Determine the [x, y] coordinate at the center of the cell enclosing the given text.  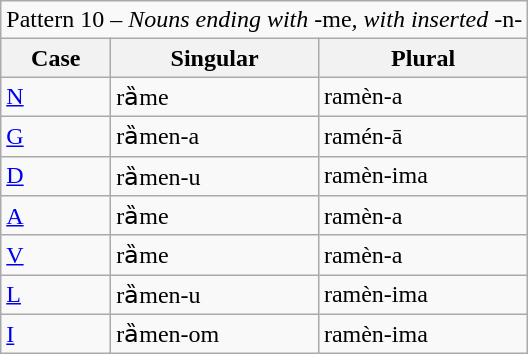
Pattern 10 – Nouns ending with -me, with inserted -n- [264, 20]
rȁmen-om [215, 334]
rȁmen-a [215, 136]
A [56, 216]
N [56, 97]
D [56, 176]
V [56, 255]
L [56, 295]
Plural [422, 58]
ramén-ā [422, 136]
I [56, 334]
G [56, 136]
Singular [215, 58]
Case [56, 58]
